Search for the cell housing the specified text and yield its [X, Y] center coordinate. 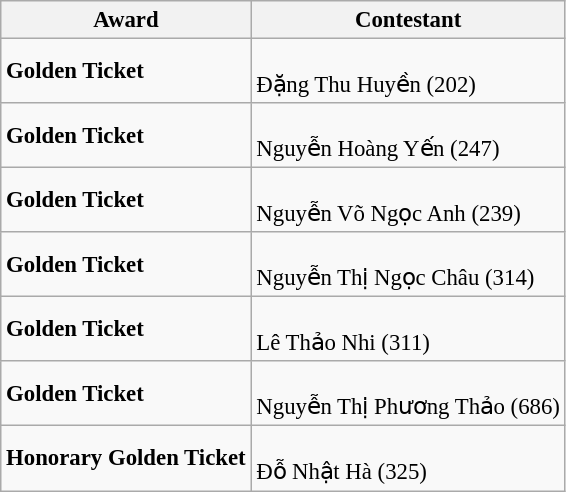
Nguyễn Hoàng Yến (247) [408, 136]
Nguyễn Thị Ngọc Châu (314) [408, 264]
Lê Thảo Nhi (311) [408, 330]
Honorary Golden Ticket [126, 458]
Đỗ Nhật Hà (325) [408, 458]
Đặng Thu Huyền (202) [408, 72]
Nguyễn Võ Ngọc Anh (239) [408, 200]
Award [126, 20]
Contestant [408, 20]
Nguyễn Thị Phương Thảo (686) [408, 394]
